Find where the given text appears and provide that cell's center as [x, y] coordinate. 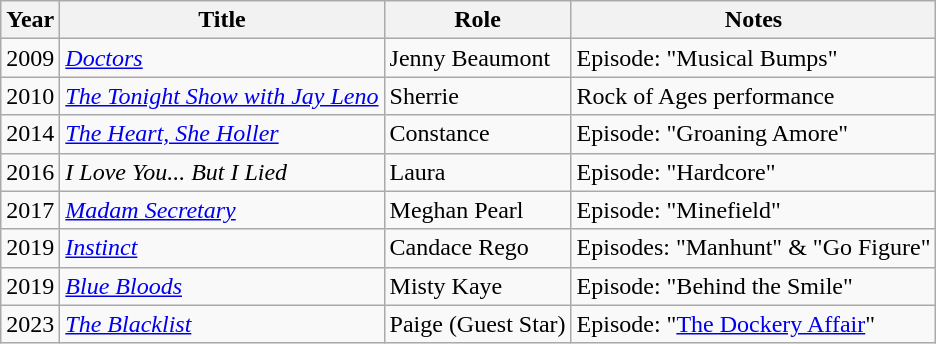
Episodes: "Manhunt" & "Go Figure" [754, 248]
The Tonight Show with Jay Leno [222, 96]
Doctors [222, 58]
2010 [30, 96]
Rock of Ages performance [754, 96]
I Love You... But I Lied [222, 172]
Madam Secretary [222, 210]
Title [222, 20]
Episode: "Minefield" [754, 210]
Sherrie [478, 96]
Episode: "Hardcore" [754, 172]
2016 [30, 172]
Episode: "Groaning Amore" [754, 134]
Jenny Beaumont [478, 58]
Meghan Pearl [478, 210]
Laura [478, 172]
Candace Rego [478, 248]
Paige (Guest Star) [478, 324]
Episode: "The Dockery Affair" [754, 324]
Episode: "Behind the Smile" [754, 286]
The Blacklist [222, 324]
Blue Bloods [222, 286]
Year [30, 20]
Misty Kaye [478, 286]
Constance [478, 134]
Instinct [222, 248]
2017 [30, 210]
The Heart, She Holler [222, 134]
2014 [30, 134]
Role [478, 20]
2023 [30, 324]
Episode: "Musical Bumps" [754, 58]
2009 [30, 58]
Notes [754, 20]
